From the cell containing the given text, extract its center point as (X, Y) coordinate. 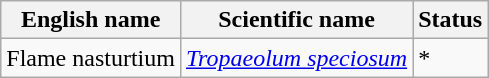
Flame nasturtium (91, 58)
English name (91, 20)
Status (450, 20)
* (450, 58)
Scientific name (296, 20)
Tropaeolum speciosum (296, 58)
